Output the [X, Y] coordinate of the center of the cell containing the given text.  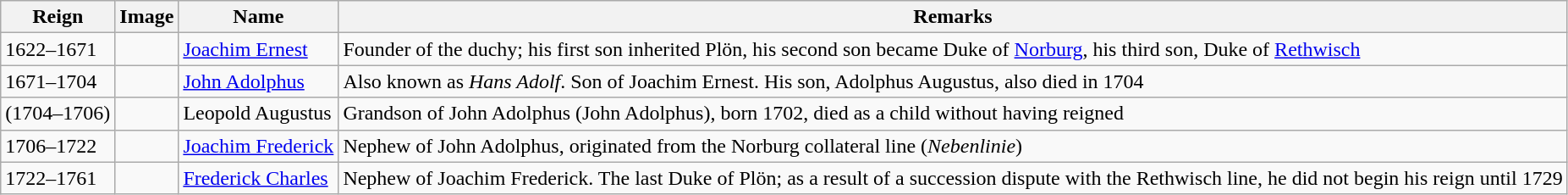
Leopold Augustus [259, 114]
Founder of the duchy; his first son inherited Plön, his second son became Duke of Norburg, his third son, Duke of Rethwisch [953, 49]
1622–1671 [58, 49]
Frederick Charles [259, 178]
Name [259, 17]
John Adolphus [259, 81]
Also known as Hans Adolf. Son of Joachim Ernest. His son, Adolphus Augustus, also died in 1704 [953, 81]
1706–1722 [58, 146]
1671–1704 [58, 81]
(1704–1706) [58, 114]
Grandson of John Adolphus (John Adolphus), born 1702, died as a child without having reigned [953, 114]
Image [147, 17]
Reign [58, 17]
1722–1761 [58, 178]
Nephew of John Adolphus, originated from the Norburg collateral line (Nebenlinie) [953, 146]
Joachim Ernest [259, 49]
Remarks [953, 17]
Joachim Frederick [259, 146]
